Detect which cell encompasses the target text, then output its (x, y) center coordinate. 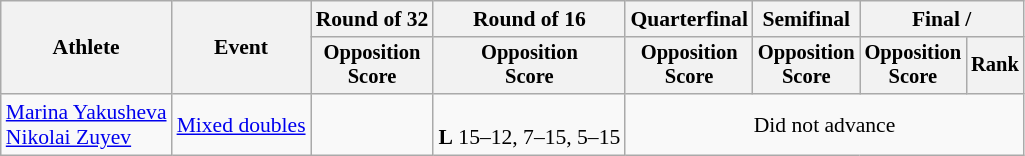
Quarterfinal (689, 19)
Rank (995, 66)
Marina YakushevaNikolai Zuyev (86, 124)
Event (242, 48)
Round of 32 (372, 19)
Mixed doubles (242, 124)
Final / (942, 19)
Round of 16 (529, 19)
Semifinal (806, 19)
Athlete (86, 48)
L 15–12, 7–15, 5–15 (529, 124)
Did not advance (824, 124)
